Detect which cell encompasses the target text, then output its (X, Y) center coordinate. 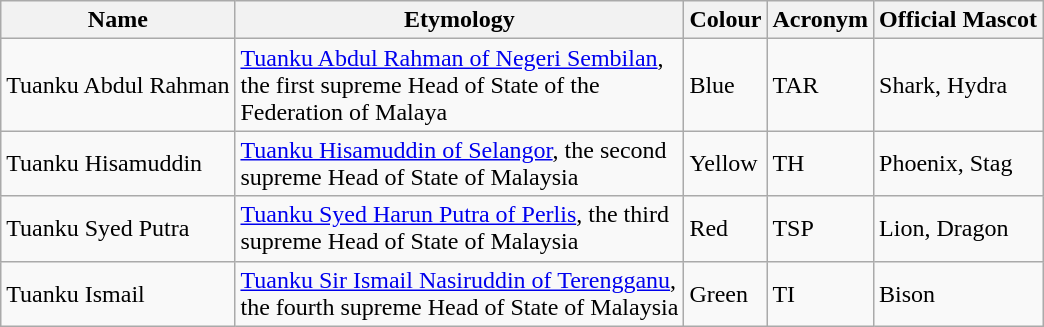
Red (726, 228)
Colour (726, 20)
Blue (726, 85)
Tuanku Ismail (118, 294)
Shark, Hydra (958, 85)
Lion, Dragon (958, 228)
Tuanku Syed Putra (118, 228)
Tuanku Abdul Rahman of Negeri Sembilan,the first supreme Head of State of theFederation of Malaya (460, 85)
Tuanku Syed Harun Putra of Perlis, the thirdsupreme Head of State of Malaysia (460, 228)
Name (118, 20)
Official Mascot (958, 20)
Yellow (726, 164)
Tuanku Sir Ismail Nasiruddin of Terengganu,the fourth supreme Head of State of Malaysia (460, 294)
Bison (958, 294)
Phoenix, Stag (958, 164)
Tuanku Abdul Rahman (118, 85)
TI (820, 294)
Tuanku Hisamuddin of Selangor, the secondsupreme Head of State of Malaysia (460, 164)
Acronym (820, 20)
Etymology (460, 20)
Tuanku Hisamuddin (118, 164)
TAR (820, 85)
TSP (820, 228)
Green (726, 294)
TH (820, 164)
